Pinpoint the cell where the given text exists, returning its (x, y) midpoint coordinate. 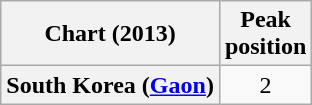
South Korea (Gaon) (110, 85)
Peakposition (265, 34)
2 (265, 85)
Chart (2013) (110, 34)
